Determine the [X, Y] coordinate at the center of the cell enclosing the given text.  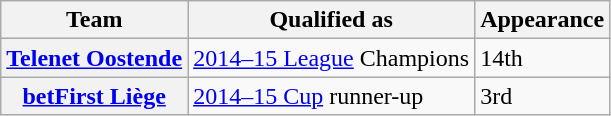
Qualified as [332, 20]
14th [542, 58]
Team [94, 20]
3rd [542, 96]
Telenet Oostende [94, 58]
Appearance [542, 20]
betFirst Liège [94, 96]
2014–15 Cup runner-up [332, 96]
2014–15 League Champions [332, 58]
